Detect which cell encompasses the target text, then output its (x, y) center coordinate. 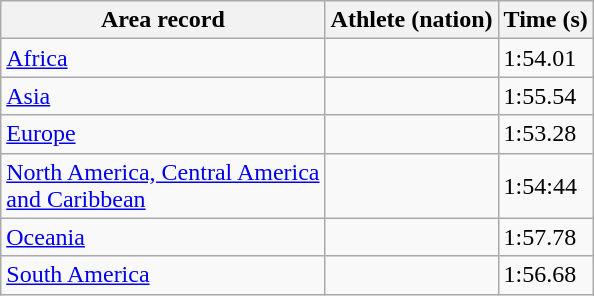
South America (163, 275)
North America, Central Americaand Caribbean (163, 186)
1:53.28 (546, 134)
Area record (163, 20)
1:54.01 (546, 58)
1:57.78 (546, 237)
Athlete (nation) (412, 20)
Asia (163, 96)
Oceania (163, 237)
Europe (163, 134)
1:54:44 (546, 186)
1:55.54 (546, 96)
Africa (163, 58)
Time (s) (546, 20)
1:56.68 (546, 275)
